Output the [x, y] coordinate of the center of the cell containing the given text.  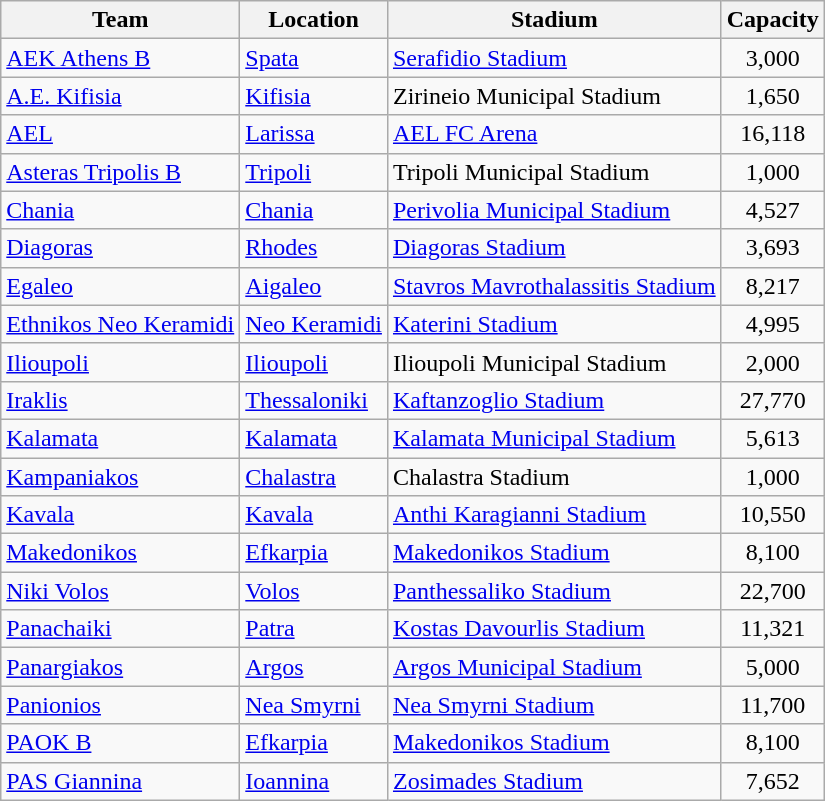
Spata [314, 58]
Ioannina [314, 781]
Argos Municipal Stadium [554, 667]
8,217 [772, 286]
Stadium [554, 20]
AEL [120, 134]
Neo Keramidi [314, 324]
Panionios [120, 705]
Zosimades Stadium [554, 781]
Serafidio Stadium [554, 58]
Asteras Tripolis B [120, 172]
Chalastra [314, 477]
Ilioupoli Municipal Stadium [554, 362]
Thessaloniki [314, 400]
Panachaiki [120, 629]
Zirineio Municipal Stadium [554, 96]
Nea Smyrni [314, 705]
Capacity [772, 20]
5,000 [772, 667]
10,550 [772, 515]
16,118 [772, 134]
Makedonikos [120, 553]
Egaleo [120, 286]
Rhodes [314, 248]
3,693 [772, 248]
Volos [314, 591]
Anthi Karagianni Stadium [554, 515]
Diagoras Stadium [554, 248]
PAOK B [120, 743]
Tripoli [314, 172]
Aigaleo [314, 286]
Kostas Davourlis Stadium [554, 629]
Diagoras [120, 248]
Chalastra Stadium [554, 477]
1,650 [772, 96]
Panargiakos [120, 667]
Larissa [314, 134]
Tripoli Municipal Stadium [554, 172]
Kampaniakos [120, 477]
Patra [314, 629]
7,652 [772, 781]
Niki Volos [120, 591]
3,000 [772, 58]
Katerini Stadium [554, 324]
Argos [314, 667]
4,527 [772, 210]
Team [120, 20]
11,700 [772, 705]
Kalamata Municipal Stadium [554, 438]
PAS Giannina [120, 781]
5,613 [772, 438]
27,770 [772, 400]
Ethnikos Neo Keramidi [120, 324]
AEL FC Arena [554, 134]
2,000 [772, 362]
Panthessaliko Stadium [554, 591]
4,995 [772, 324]
Perivolia Municipal Stadium [554, 210]
Iraklis [120, 400]
AEK Athens Β [120, 58]
Kaftanzoglio Stadium [554, 400]
Nea Smyrni Stadium [554, 705]
22,700 [772, 591]
11,321 [772, 629]
Stavros Mavrothalassitis Stadium [554, 286]
A.E. Kifisia [120, 96]
Location [314, 20]
Kifisia [314, 96]
